Identify which cell holds the provided text, then report its (X, Y) central coordinate. 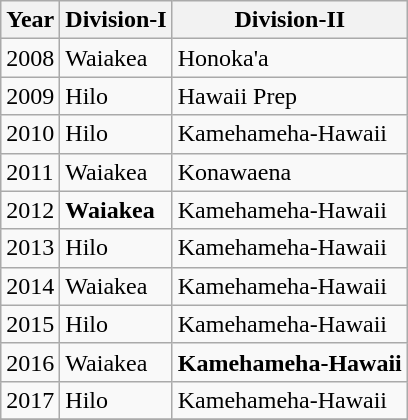
Honoka'a (290, 58)
2009 (30, 96)
2017 (30, 400)
2011 (30, 172)
Division-I (116, 20)
Division-II (290, 20)
Konawaena (290, 172)
2012 (30, 210)
2015 (30, 324)
2010 (30, 134)
2014 (30, 286)
2016 (30, 362)
Year (30, 20)
Hawaii Prep (290, 96)
2008 (30, 58)
2013 (30, 248)
